Return (x, y) of the center of cell containing provided text 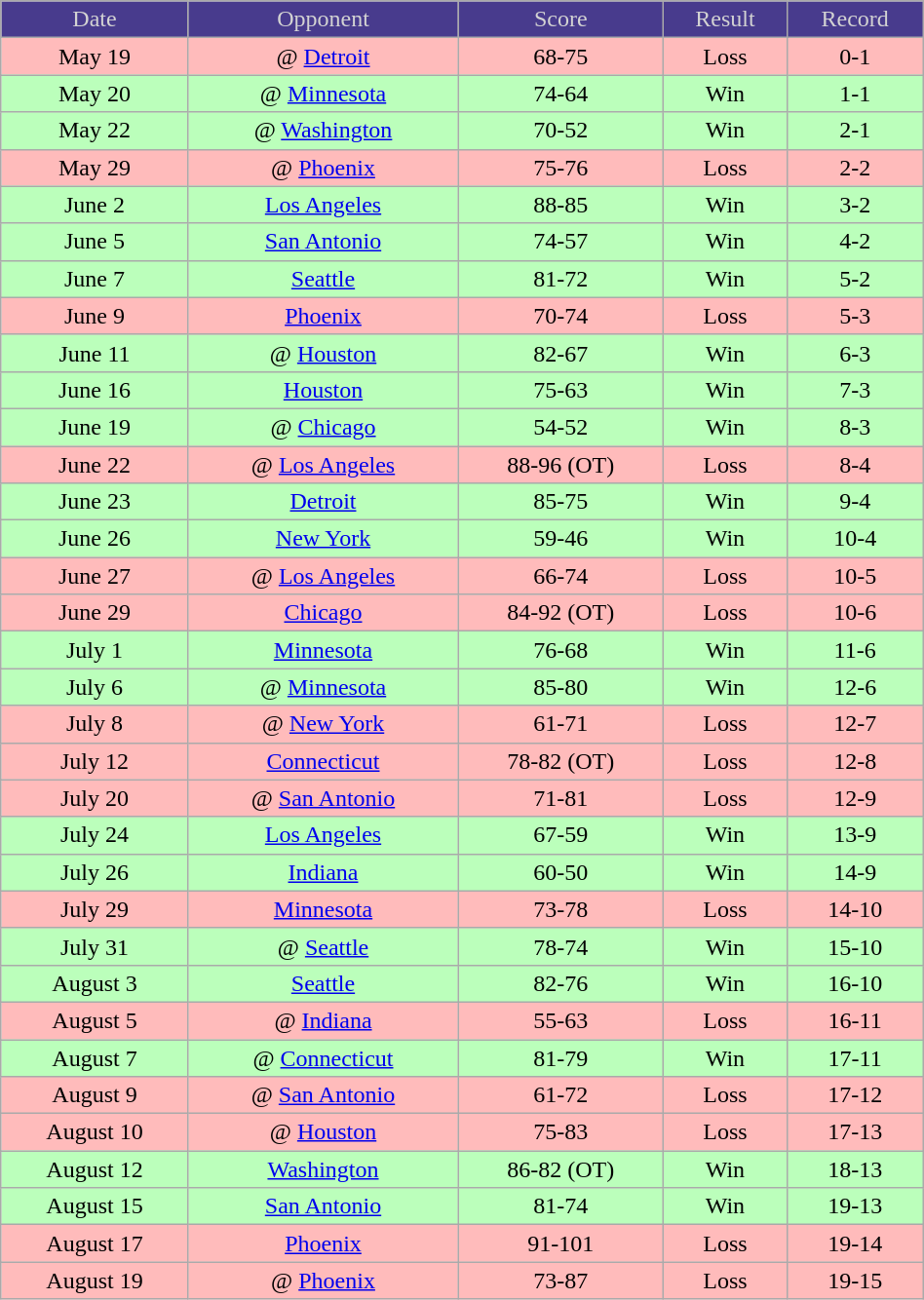
14-9 (855, 872)
14-10 (855, 909)
10-5 (855, 576)
August 15 (96, 1206)
85-80 (561, 687)
0-1 (855, 57)
1-1 (855, 94)
75-63 (561, 390)
@ Connecticut (323, 1057)
55-63 (561, 1020)
81-79 (561, 1057)
70-74 (561, 316)
June 16 (96, 390)
18-13 (855, 1169)
54-52 (561, 427)
4-2 (855, 242)
15-10 (855, 946)
19-13 (855, 1206)
August 9 (96, 1095)
July 6 (96, 687)
@ Seattle (323, 946)
78-74 (561, 946)
81-74 (561, 1206)
12-7 (855, 724)
2-1 (855, 131)
12-8 (855, 761)
July 1 (96, 650)
8-4 (855, 465)
July 24 (96, 835)
@ Washington (323, 131)
88-96 (OT) (561, 465)
@ Indiana (323, 1020)
3-2 (855, 205)
91-101 (561, 1243)
59-46 (561, 539)
May 20 (96, 94)
10-4 (855, 539)
86-82 (OT) (561, 1169)
75-76 (561, 168)
2-2 (855, 168)
66-74 (561, 576)
Houston (323, 390)
82-67 (561, 353)
88-85 (561, 205)
12-9 (855, 798)
Connecticut (323, 761)
17-11 (855, 1057)
81-72 (561, 279)
8-3 (855, 427)
73-78 (561, 909)
June 5 (96, 242)
6-3 (855, 353)
July 26 (96, 872)
11-6 (855, 650)
74-64 (561, 94)
June 7 (96, 279)
June 19 (96, 427)
9-4 (855, 502)
July 12 (96, 761)
Opponent (323, 19)
84-92 (OT) (561, 613)
New York (323, 539)
17-13 (855, 1132)
June 11 (96, 353)
July 31 (96, 946)
82-76 (561, 983)
61-71 (561, 724)
19-15 (855, 1281)
@ Detroit (323, 57)
61-72 (561, 1095)
5-2 (855, 279)
12-6 (855, 687)
19-14 (855, 1243)
July 29 (96, 909)
73-87 (561, 1281)
Indiana (323, 872)
June 26 (96, 539)
16-11 (855, 1020)
76-68 (561, 650)
68-75 (561, 57)
July 8 (96, 724)
June 22 (96, 465)
78-82 (OT) (561, 761)
7-3 (855, 390)
Date (96, 19)
17-12 (855, 1095)
August 5 (96, 1020)
August 17 (96, 1243)
@ Chicago (323, 427)
67-59 (561, 835)
June 29 (96, 613)
May 22 (96, 131)
Chicago (323, 613)
@ New York (323, 724)
August 19 (96, 1281)
May 29 (96, 168)
Record (855, 19)
10-6 (855, 613)
5-3 (855, 316)
Score (561, 19)
71-81 (561, 798)
74-57 (561, 242)
75-83 (561, 1132)
16-10 (855, 983)
70-52 (561, 131)
May 19 (96, 57)
June 2 (96, 205)
June 9 (96, 316)
August 3 (96, 983)
Result (725, 19)
August 7 (96, 1057)
Washington (323, 1169)
60-50 (561, 872)
June 23 (96, 502)
85-75 (561, 502)
July 20 (96, 798)
Detroit (323, 502)
August 10 (96, 1132)
June 27 (96, 576)
13-9 (855, 835)
August 12 (96, 1169)
